Detect which cell encompasses the target text, then output its [X, Y] center coordinate. 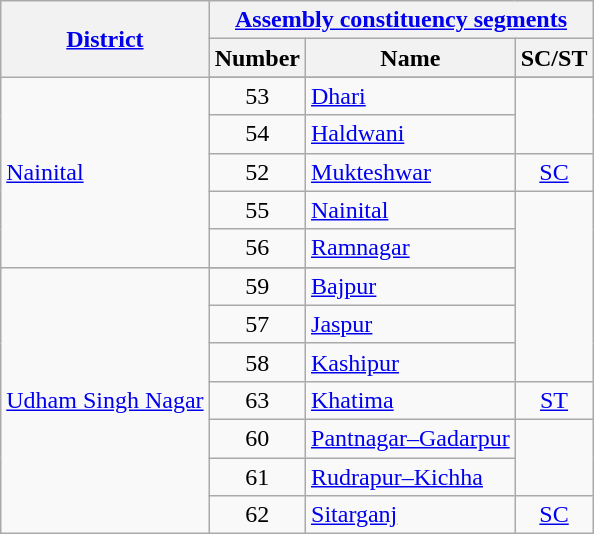
63 [257, 400]
59 [257, 286]
54 [257, 134]
61 [257, 477]
ST [554, 400]
56 [257, 248]
62 [257, 515]
55 [257, 210]
Udham Singh Nagar [105, 400]
Number [257, 58]
58 [257, 362]
Mukteshwar [411, 172]
Haldwani [411, 134]
Name [411, 58]
Jaspur [411, 324]
SC/ST [554, 58]
Rudrapur–Kichha [411, 477]
Bajpur [411, 286]
60 [257, 438]
57 [257, 324]
Pantnagar–Gadarpur [411, 438]
Kashipur [411, 362]
Khatima [411, 400]
Sitarganj [411, 515]
Dhari [411, 96]
53 [257, 96]
52 [257, 172]
Assembly constituency segments [401, 20]
District [105, 39]
Ramnagar [411, 248]
